Output the [x, y] coordinate of the center of the cell containing the given text.  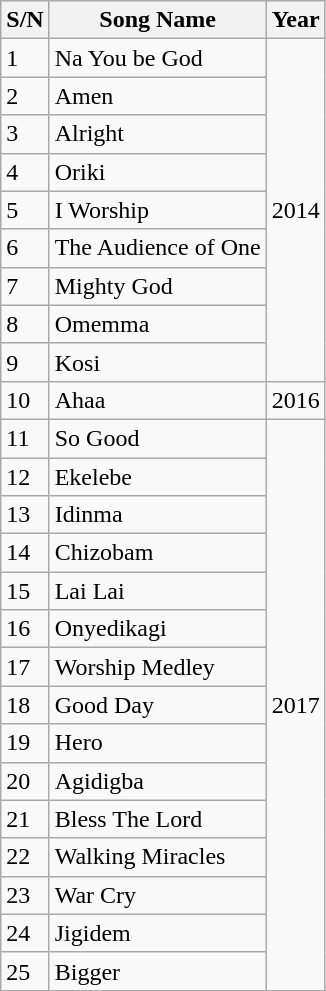
Song Name [158, 20]
4 [25, 172]
15 [25, 591]
Bigger [158, 971]
Omemma [158, 324]
17 [25, 667]
10 [25, 400]
Ahaa [158, 400]
19 [25, 743]
Amen [158, 96]
5 [25, 210]
22 [25, 857]
I Worship [158, 210]
Alright [158, 134]
2014 [296, 210]
23 [25, 895]
Walking Miracles [158, 857]
Bless The Lord [158, 819]
1 [25, 58]
9 [25, 362]
13 [25, 515]
Mighty God [158, 286]
24 [25, 933]
20 [25, 781]
7 [25, 286]
14 [25, 553]
2017 [296, 704]
Ekelebe [158, 477]
Worship Medley [158, 667]
Good Day [158, 705]
So Good [158, 438]
21 [25, 819]
3 [25, 134]
War Cry [158, 895]
8 [25, 324]
Lai Lai [158, 591]
Na You be God [158, 58]
2 [25, 96]
Onyedikagi [158, 629]
Kosi [158, 362]
25 [25, 971]
Oriki [158, 172]
11 [25, 438]
Idinma [158, 515]
Jigidem [158, 933]
18 [25, 705]
The Audience of One [158, 248]
Chizobam [158, 553]
6 [25, 248]
Year [296, 20]
S/N [25, 20]
2016 [296, 400]
Agidigba [158, 781]
16 [25, 629]
Hero [158, 743]
12 [25, 477]
